For the text-containing cell, return its midpoint in (x, y) coordinate format. 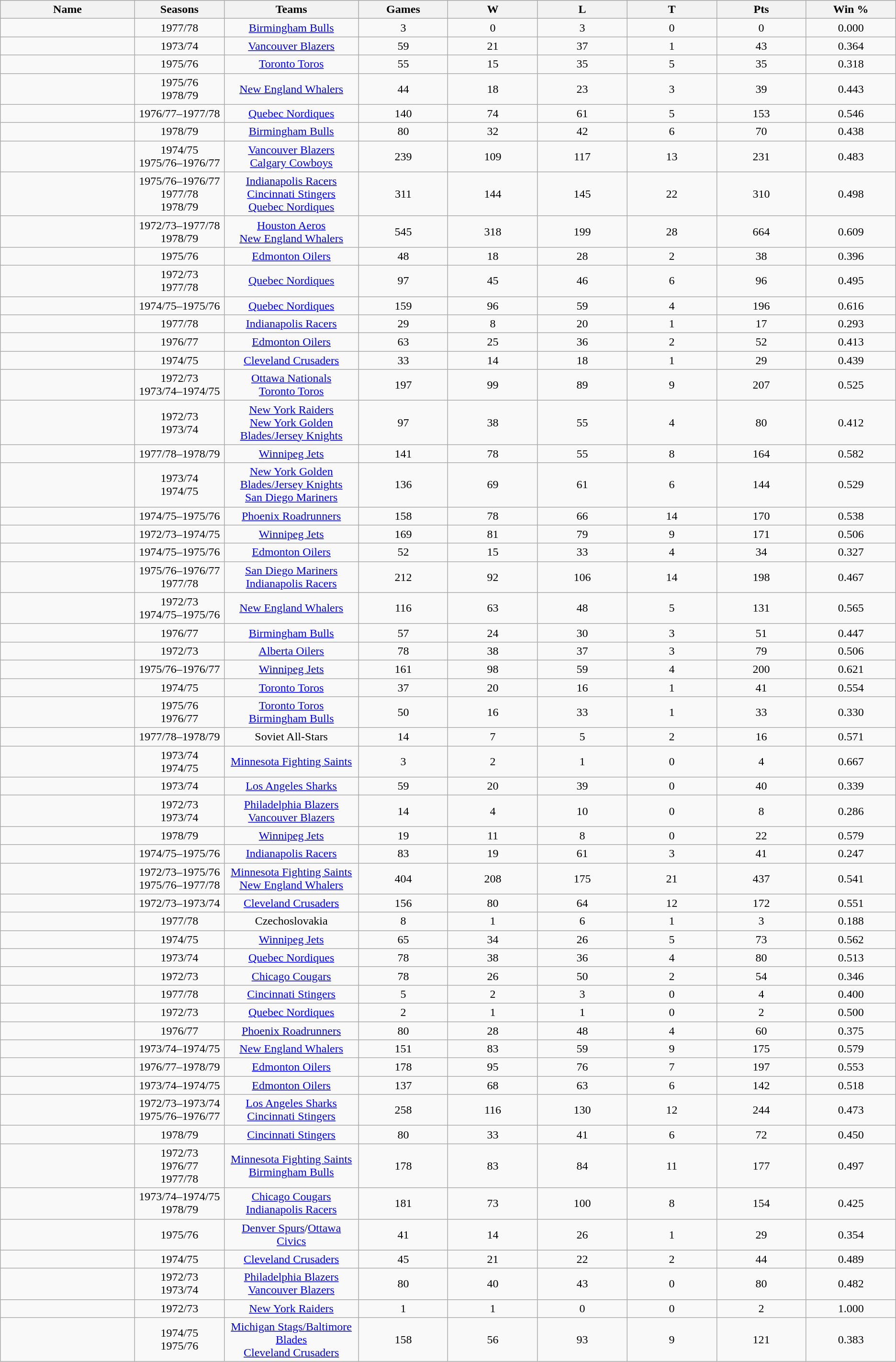
0.500 (851, 1012)
Chicago CougarsIndianapolis Racers (291, 1203)
310 (761, 194)
1972/731974/75–1975/76 (179, 608)
70 (761, 132)
161 (403, 669)
92 (493, 577)
130 (582, 1110)
140 (403, 113)
156 (403, 903)
1972/73–1973/74 (179, 903)
0.188 (851, 921)
141 (403, 454)
137 (403, 1085)
Ottawa NationalsToronto Toros (291, 385)
0.473 (851, 1110)
0.497 (851, 1166)
89 (582, 385)
1972/73–1977/781978/79 (179, 232)
318 (493, 232)
1973/74–1974/751978/79 (179, 1203)
0.400 (851, 994)
Pts (761, 10)
Soviet All-Stars (291, 737)
0.525 (851, 385)
84 (582, 1166)
244 (761, 1110)
0.538 (851, 516)
0.582 (851, 454)
0.513 (851, 958)
106 (582, 577)
1972/731973/74–1974/75 (179, 385)
San Diego MarinersIndianapolis Racers (291, 577)
153 (761, 113)
72 (761, 1135)
0.346 (851, 976)
0.396 (851, 256)
154 (761, 1203)
99 (493, 385)
0.318 (851, 64)
1975/76–1976/771977/781978/79 (179, 194)
169 (403, 534)
Seasons (179, 10)
151 (403, 1049)
66 (582, 516)
Win % (851, 10)
0.330 (851, 712)
0.616 (851, 306)
Chicago Cougars (291, 976)
0.562 (851, 939)
181 (403, 1203)
1972/73–1975/761975/76–1977/78 (179, 879)
117 (582, 156)
404 (403, 879)
42 (582, 132)
0.553 (851, 1067)
212 (403, 577)
1972/731977/78 (179, 280)
68 (493, 1085)
0.554 (851, 688)
Houston AerosNew England Whalers (291, 232)
0.443 (851, 89)
17 (761, 324)
0.447 (851, 633)
Michigan Stags/Baltimore BladesCleveland Crusaders (291, 1340)
0.546 (851, 113)
Los Angeles SharksCincinnati Stingers (291, 1110)
0.412 (851, 423)
1974/751975/76–1976/77 (179, 156)
1.000 (851, 1308)
1974/751975/76 (179, 1340)
13 (672, 156)
Czechoslovakia (291, 921)
0.482 (851, 1284)
1972/73–1974/75 (179, 534)
54 (761, 976)
196 (761, 306)
0.565 (851, 608)
Minnesota Fighting SaintsNew England Whalers (291, 879)
0.438 (851, 132)
198 (761, 577)
109 (493, 156)
437 (761, 879)
32 (493, 132)
0.551 (851, 903)
46 (582, 280)
0.495 (851, 280)
142 (761, 1085)
10 (582, 811)
0.000 (851, 28)
131 (761, 608)
172 (761, 903)
Games (403, 10)
1975/76–1976/771977/78 (179, 577)
545 (403, 232)
0.383 (851, 1340)
60 (761, 1030)
New York RaidersNew York Golden Blades/Jersey Knights (291, 423)
0.327 (851, 552)
159 (403, 306)
Minnesota Fighting Saints (291, 762)
56 (493, 1340)
0.286 (851, 811)
239 (403, 156)
1976/77–1977/78 (179, 113)
1975/76–1976/77 (179, 669)
0.667 (851, 762)
Name (68, 10)
208 (493, 879)
0.467 (851, 577)
W (493, 10)
0.425 (851, 1203)
0.489 (851, 1259)
0.450 (851, 1135)
Teams (291, 10)
New York Golden Blades/Jersey KnightsSan Diego Mariners (291, 485)
Los Angeles Sharks (291, 786)
121 (761, 1340)
0.518 (851, 1085)
Alberta Oilers (291, 651)
25 (493, 342)
100 (582, 1203)
0.541 (851, 879)
1976/77–1978/79 (179, 1067)
136 (403, 485)
0.354 (851, 1235)
0.571 (851, 737)
1972/73–1973/741975/76–1976/77 (179, 1110)
Minnesota Fighting SaintsBirmingham Bulls (291, 1166)
24 (493, 633)
199 (582, 232)
177 (761, 1166)
664 (761, 232)
Denver Spurs/Ottawa Civics (291, 1235)
1975/761976/77 (179, 712)
207 (761, 385)
93 (582, 1340)
1975/761978/79 (179, 89)
0.375 (851, 1030)
76 (582, 1067)
Toronto TorosBirmingham Bulls (291, 712)
0.247 (851, 854)
51 (761, 633)
65 (403, 939)
0.609 (851, 232)
30 (582, 633)
200 (761, 669)
T (672, 10)
170 (761, 516)
0.293 (851, 324)
258 (403, 1110)
81 (493, 534)
74 (493, 113)
0.529 (851, 485)
0.439 (851, 360)
164 (761, 454)
145 (582, 194)
69 (493, 485)
0.621 (851, 669)
Vancouver BlazersCalgary Cowboys (291, 156)
57 (403, 633)
0.413 (851, 342)
311 (403, 194)
New York Raiders (291, 1308)
64 (582, 903)
23 (582, 89)
1972/731976/771977/78 (179, 1166)
L (582, 10)
0.364 (851, 46)
98 (493, 669)
0.498 (851, 194)
Vancouver Blazers (291, 46)
Indianapolis RacersCincinnati StingersQuebec Nordiques (291, 194)
95 (493, 1067)
231 (761, 156)
0.483 (851, 156)
171 (761, 534)
0.339 (851, 786)
